Provide the (x, y) coordinate of the cell's center where the given text is located.  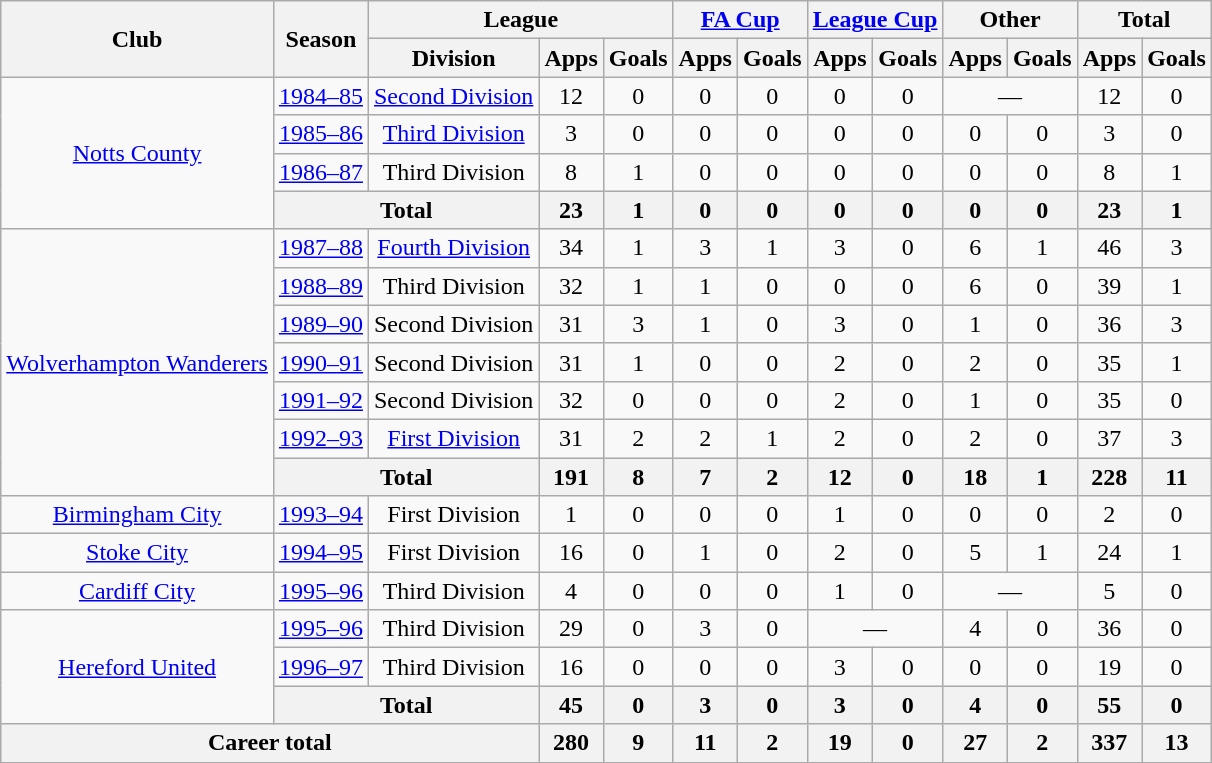
9 (638, 743)
1991–92 (320, 400)
1990–91 (320, 362)
1989–90 (320, 324)
Career total (270, 743)
13 (1177, 743)
1994–95 (320, 553)
55 (1109, 705)
FA Cup (740, 20)
Notts County (138, 153)
1996–97 (320, 667)
18 (975, 477)
27 (975, 743)
1988–89 (320, 286)
League (520, 20)
1992–93 (320, 438)
Birmingham City (138, 515)
Hereford United (138, 667)
29 (571, 629)
1984–85 (320, 96)
1987–88 (320, 248)
39 (1109, 286)
1993–94 (320, 515)
League Cup (875, 20)
228 (1109, 477)
34 (571, 248)
Season (320, 39)
24 (1109, 553)
Division (453, 58)
191 (571, 477)
7 (705, 477)
280 (571, 743)
Wolverhampton Wanderers (138, 362)
37 (1109, 438)
337 (1109, 743)
45 (571, 705)
Stoke City (138, 553)
1985–86 (320, 134)
46 (1109, 248)
Other (1010, 20)
Club (138, 39)
Cardiff City (138, 591)
Fourth Division (453, 248)
1986–87 (320, 172)
